Pinpoint the cell where the given text exists, returning its [x, y] midpoint coordinate. 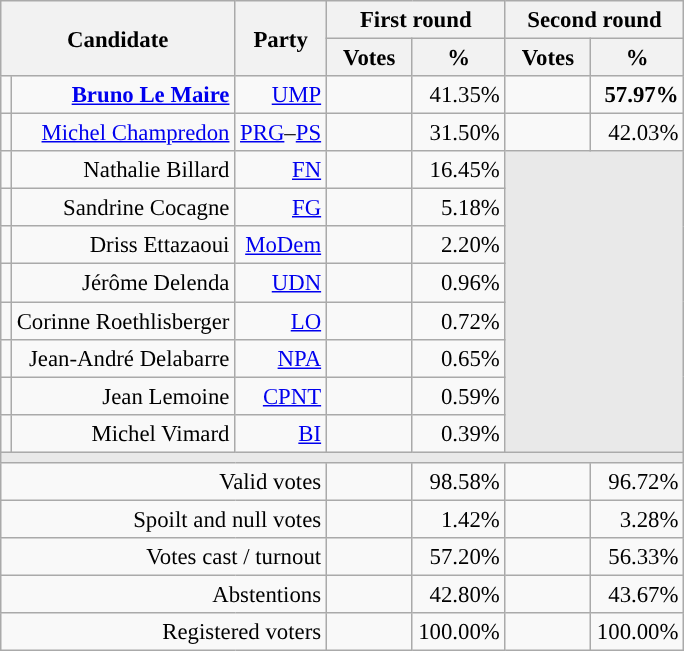
Bruno Le Maire [122, 95]
0.59% [458, 396]
Party [281, 38]
0.72% [458, 321]
MoDem [281, 245]
UDN [281, 283]
43.67% [638, 594]
Jérôme Delenda [122, 283]
Abstentions [164, 594]
0.65% [458, 358]
FG [281, 208]
0.39% [458, 433]
42.03% [638, 133]
1.42% [458, 519]
3.28% [638, 519]
0.96% [458, 283]
Candidate [118, 38]
31.50% [458, 133]
LO [281, 321]
Michel Vimard [122, 433]
Registered voters [164, 632]
UMP [281, 95]
41.35% [458, 95]
PRG–PS [281, 133]
FN [281, 170]
16.45% [458, 170]
Jean Lemoine [122, 396]
57.97% [638, 95]
CPNT [281, 396]
56.33% [638, 557]
NPA [281, 358]
Michel Champredon [122, 133]
57.20% [458, 557]
Corinne Roethlisberger [122, 321]
Valid votes [164, 482]
First round [416, 20]
Votes cast / turnout [164, 557]
98.58% [458, 482]
5.18% [458, 208]
42.80% [458, 594]
2.20% [458, 245]
Nathalie Billard [122, 170]
Jean-André Delabarre [122, 358]
96.72% [638, 482]
BI [281, 433]
Second round [594, 20]
Spoilt and null votes [164, 519]
Sandrine Cocagne [122, 208]
Driss Ettazaoui [122, 245]
